Find where the given text appears and provide that cell's center as [X, Y] coordinate. 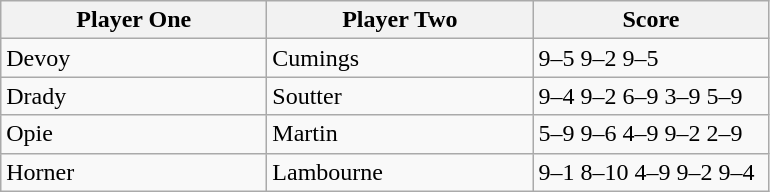
Drady [134, 96]
9–5 9–2 9–5 [651, 58]
Score [651, 20]
Soutter [400, 96]
Player One [134, 20]
Opie [134, 134]
Player Two [400, 20]
Horner [134, 172]
Martin [400, 134]
9–4 9–2 6–9 3–9 5–9 [651, 96]
Lambourne [400, 172]
Cumings [400, 58]
Devoy [134, 58]
5–9 9–6 4–9 9–2 2–9 [651, 134]
9–1 8–10 4–9 9–2 9–4 [651, 172]
